From the cell containing the given text, extract its center point as (X, Y) coordinate. 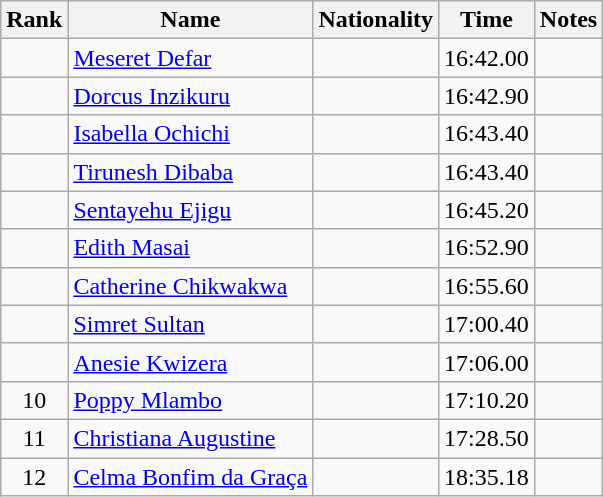
16:42.00 (487, 58)
Anesie Kwizera (190, 362)
Simret Sultan (190, 324)
12 (34, 477)
Nationality (376, 20)
Name (190, 20)
Dorcus Inzikuru (190, 96)
Rank (34, 20)
Poppy Mlambo (190, 400)
16:45.20 (487, 210)
18:35.18 (487, 477)
16:52.90 (487, 248)
10 (34, 400)
Notes (568, 20)
11 (34, 438)
Celma Bonfim da Graça (190, 477)
Edith Masai (190, 248)
Tirunesh Dibaba (190, 172)
16:55.60 (487, 286)
17:00.40 (487, 324)
16:42.90 (487, 96)
17:06.00 (487, 362)
Sentayehu Ejigu (190, 210)
Meseret Defar (190, 58)
17:10.20 (487, 400)
Time (487, 20)
17:28.50 (487, 438)
Catherine Chikwakwa (190, 286)
Isabella Ochichi (190, 134)
Christiana Augustine (190, 438)
